Identify which cell holds the provided text, then report its (x, y) central coordinate. 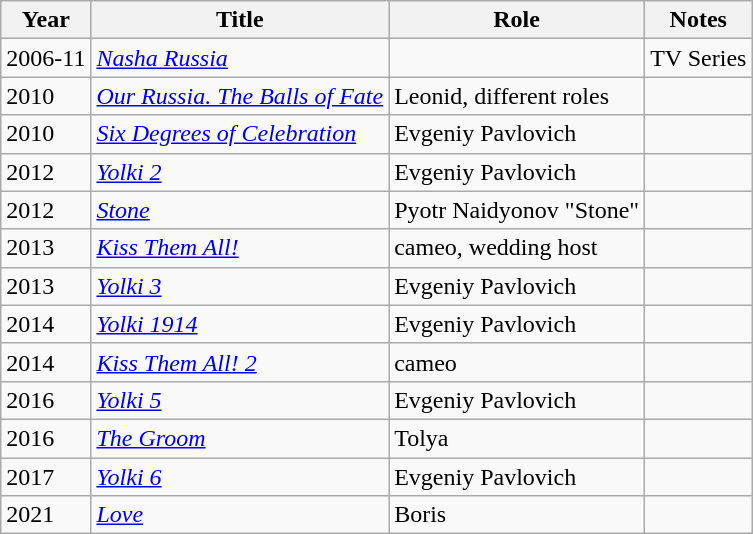
Kiss Them All! (240, 248)
Yolki 3 (240, 286)
Nasha Russia (240, 58)
2006-11 (46, 58)
Kiss Them All! 2 (240, 362)
2017 (46, 477)
Our Russia. The Balls of Fate (240, 96)
Six Degrees of Celebration (240, 134)
Title (240, 20)
Boris (517, 515)
Yolki 6 (240, 477)
Love (240, 515)
Tolya (517, 438)
Notes (698, 20)
2021 (46, 515)
Year (46, 20)
Yolki 2 (240, 172)
The Groom (240, 438)
Yolki 1914 (240, 324)
Stone (240, 210)
TV Series (698, 58)
Leonid, different roles (517, 96)
Role (517, 20)
Yolki 5 (240, 400)
cameo, wedding host (517, 248)
Pyotr Naidyonov "Stone" (517, 210)
cameo (517, 362)
